Pinpoint the cell where the given text exists, returning its (x, y) midpoint coordinate. 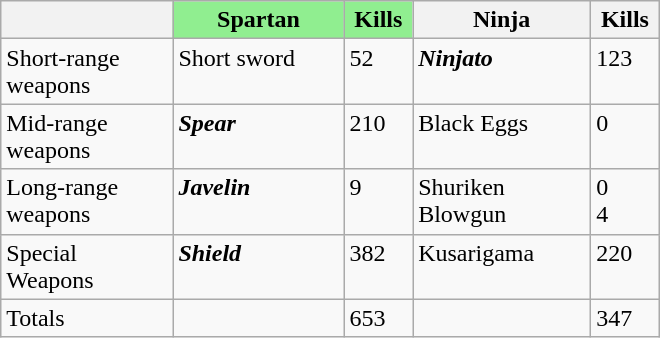
Long-range weapons (87, 202)
123 (626, 72)
Special Weapons (87, 266)
Black Eggs (502, 136)
Totals (87, 318)
Short-range weapons (87, 72)
Javelin (258, 202)
Spear (258, 136)
210 (378, 136)
Shield (258, 266)
Spartan (258, 20)
653 (378, 318)
Short sword (258, 72)
Ninja (502, 20)
52 (378, 72)
Kusarigama (502, 266)
382 (378, 266)
04 (626, 202)
0 (626, 136)
220 (626, 266)
Ninjato (502, 72)
347 (626, 318)
ShurikenBlowgun (502, 202)
Mid-range weapons (87, 136)
9 (378, 202)
